Scan for the cell matching the given text and deliver its [X, Y] coordinate at center. 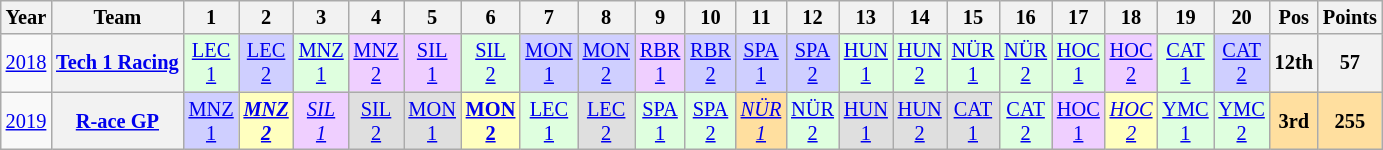
2019 [26, 121]
12th [1294, 63]
R-ace GP [117, 121]
57 [1350, 63]
Tech 1 Racing [117, 63]
12 [812, 17]
14 [920, 17]
11 [761, 17]
7 [548, 17]
20 [1242, 17]
13 [866, 17]
RBR1 [660, 63]
17 [1078, 17]
1 [212, 17]
2018 [26, 63]
YMC1 [1185, 121]
3 [322, 17]
19 [1185, 17]
5 [432, 17]
18 [1132, 17]
4 [376, 17]
YMC2 [1242, 121]
10 [710, 17]
255 [1350, 121]
RBR2 [710, 63]
Points [1350, 17]
3rd [1294, 121]
16 [1026, 17]
2 [266, 17]
6 [491, 17]
Team [117, 17]
8 [606, 17]
15 [974, 17]
Pos [1294, 17]
9 [660, 17]
Year [26, 17]
